Scan for the cell matching the given text and deliver its (x, y) coordinate at center. 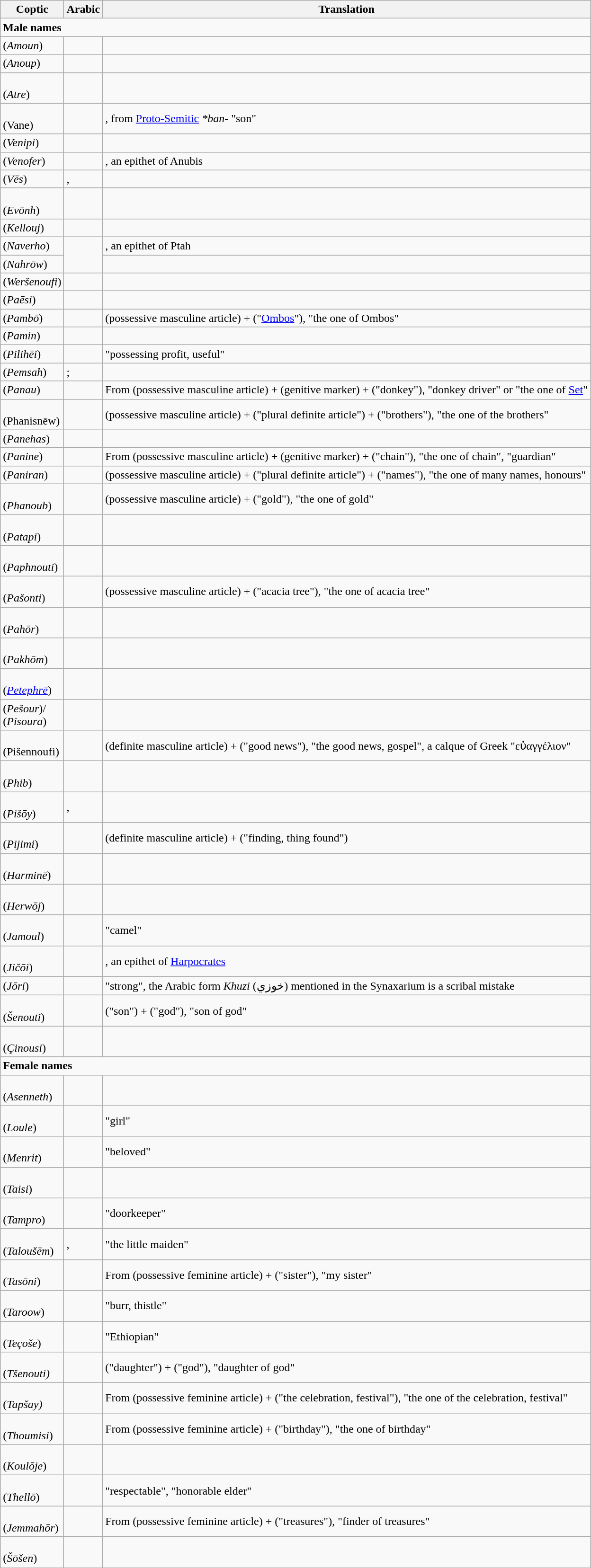
"girl" (347, 1121)
("daughter") + ("god"), "daughter of god" (347, 1368)
(Šōšen) (32, 1552)
(Atre) (32, 88)
(Jemmahōr) (32, 1521)
(Petephrē) (32, 684)
(Pijimi) (32, 838)
, an epithet of Ptah (347, 246)
From (possessive feminine article) + ("the celebration, festival"), "the one of the celebration, festival" (347, 1398)
(Pišōy) (32, 807)
(possessive masculine article) + ("plural definite article") + ("names"), "the one of many names, honours" (347, 475)
Female names (295, 1066)
(Amoun) (32, 45)
(Pašonti) (32, 592)
, from Proto-Semitic *ban- "son" (347, 118)
(possessive masculine article) + ("gold"), "the one of gold" (347, 499)
"burr, thistle" (347, 1305)
, an epithet of Harpocrates (347, 961)
(Evōnh) (32, 204)
(Pešour)/ (Pisoura) (32, 715)
(definite masculine article) + ("good news"), "the good news, gospel", a calque of Greek "εὐαγγέλιον" (347, 746)
; (83, 372)
(Tampro) (32, 1214)
Translation (347, 9)
(Koulōje) (32, 1460)
(Panehas) (32, 439)
(definite masculine article) + ("finding, thing found") (347, 838)
Male names (295, 27)
(Taloušēm) (32, 1244)
"camel" (347, 930)
"the little maiden" (347, 1244)
From (possessive masculine article) + (genitive marker) + ("chain"), "the one of chain", "guardian" (347, 457)
(Paniran) (32, 475)
(Jičōi) (32, 961)
(Panine) (32, 457)
(Naverho) (32, 246)
(Anoup) (32, 63)
(Paēsi) (32, 300)
(possessive masculine article) + ("plural definite article") + ("brothers"), "the one of the brothers" (347, 415)
From (possessive feminine article) + ("birthday"), "the one of birthday" (347, 1429)
(Thellō) (32, 1491)
(Tapšay) (32, 1398)
, an epithet of Anubis (347, 161)
(Teçoše) (32, 1337)
(Kellouj) (32, 228)
(Pišennoufi) (32, 746)
(Venofer) (32, 161)
(Phanisnēw) (32, 415)
"respectable", "honorable elder" (347, 1491)
(Phib) (32, 776)
(Panau) (32, 390)
(Pambō) (32, 318)
Coptic (32, 9)
(Šenouti) (32, 1011)
(Venipi) (32, 143)
Arabic (83, 9)
From (possessive feminine article) + ("treasures"), "finder of treasures" (347, 1521)
"doorkeeper" (347, 1214)
"beloved" (347, 1152)
(Jamoul) (32, 930)
(Çinousi) (32, 1041)
(Pahōr) (32, 622)
"Ethiopian" (347, 1337)
(possessive masculine article) + ("Ombos"), "the one of Ombos" (347, 318)
(Weršenoufi) (32, 282)
From (possessive masculine article) + (genitive marker) + ("donkey"), "donkey driver" or "the one of Set" (347, 390)
(Pemsah) (32, 372)
(Menrit) (32, 1152)
(Tšenouti) (32, 1368)
(Vēs) (32, 179)
(Pilihēi) (32, 354)
(Asenneth) (32, 1090)
(possessive masculine article) + ("acacia tree"), "the one of acacia tree" (347, 592)
(Jōri) (32, 986)
"possessing profit, useful" (347, 354)
("son") + ("god"), "son of god" (347, 1011)
"strong", the Arabic form Khuzi (خوزي) mentioned in the Synaxarium is a scribal mistake (347, 986)
(Pakhōm) (32, 653)
(Phanoub) (32, 499)
(Thoumisi) (32, 1429)
(Paphnouti) (32, 560)
(Pamin) (32, 336)
From (possessive feminine article) + ("sister"), "my sister" (347, 1275)
(Loule) (32, 1121)
(Tasōni) (32, 1275)
(Herwōj) (32, 899)
(Taroow) (32, 1305)
(Patapi) (32, 530)
(Vane) (32, 118)
(Nahrōw) (32, 264)
(Taisi) (32, 1182)
(Harminē) (32, 869)
